Scan for the cell matching the given text and deliver its [x, y] coordinate at center. 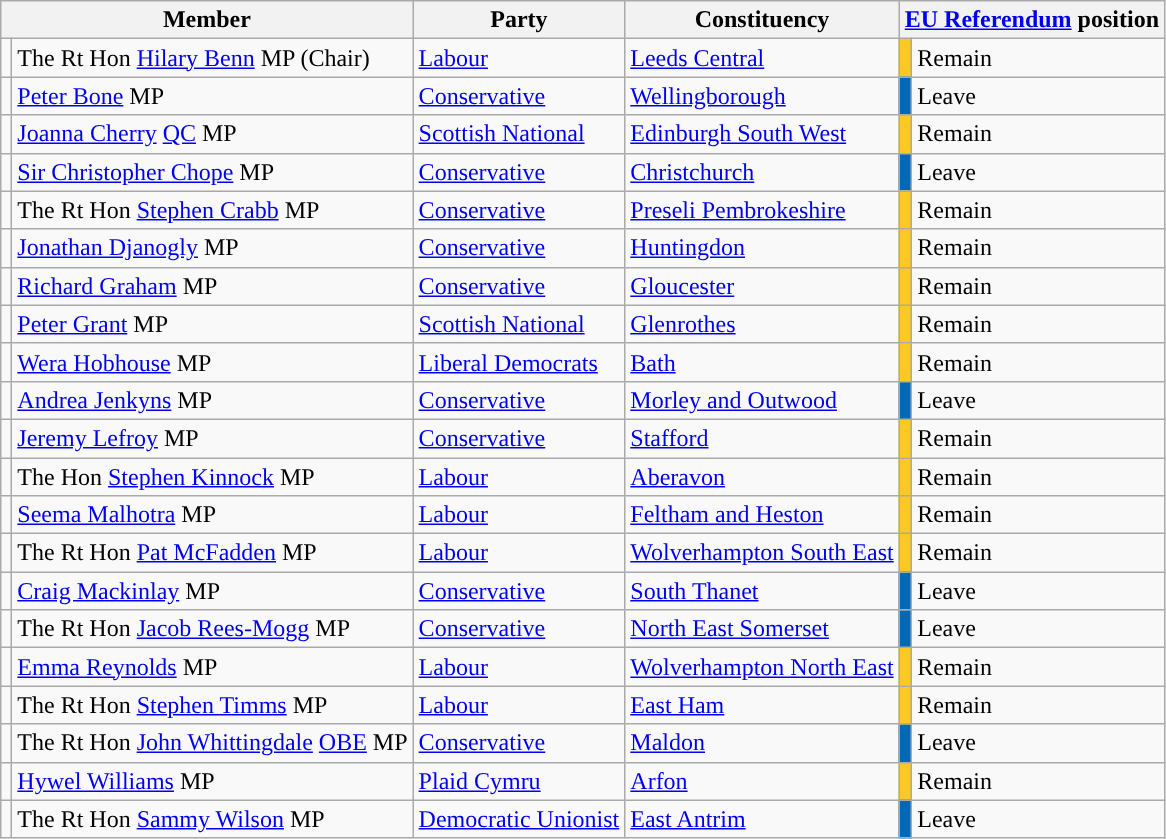
The Hon Stephen Kinnock MP [212, 477]
Hywel Williams MP [212, 781]
Liberal Democrats [519, 362]
North East Somerset [762, 629]
The Rt Hon Hilary Benn MP (Chair) [212, 58]
The Rt Hon John Whittingdale OBE MP [212, 743]
Leeds Central [762, 58]
Maldon [762, 743]
EU Referendum position [1032, 20]
Huntingdon [762, 248]
The Rt Hon Stephen Crabb MP [212, 210]
Party [519, 20]
Craig Mackinlay MP [212, 591]
Jeremy Lefroy MP [212, 438]
Morley and Outwood [762, 400]
Joanna Cherry QC MP [212, 134]
The Rt Hon Stephen Timms MP [212, 705]
Wolverhampton South East [762, 553]
Wellingborough [762, 96]
Plaid Cymru [519, 781]
Glenrothes [762, 324]
Andrea Jenkyns MP [212, 400]
Peter Bone MP [212, 96]
Constituency [762, 20]
The Rt Hon Pat McFadden MP [212, 553]
Sir Christopher Chope MP [212, 172]
East Antrim [762, 819]
Edinburgh South West [762, 134]
Feltham and Heston [762, 515]
Christchurch [762, 172]
Aberavon [762, 477]
Preseli Pembrokeshire [762, 210]
Member [207, 20]
Wera Hobhouse MP [212, 362]
South Thanet [762, 591]
Democratic Unionist [519, 819]
The Rt Hon Sammy Wilson MP [212, 819]
Jonathan Djanogly MP [212, 248]
Gloucester [762, 286]
Richard Graham MP [212, 286]
East Ham [762, 705]
Bath [762, 362]
Stafford [762, 438]
The Rt Hon Jacob Rees-Mogg MP [212, 629]
Wolverhampton North East [762, 667]
Arfon [762, 781]
Seema Malhotra MP [212, 515]
Peter Grant MP [212, 324]
Emma Reynolds MP [212, 667]
